Capture the cell that displays the provided text and extract its (x, y) central coordinate. 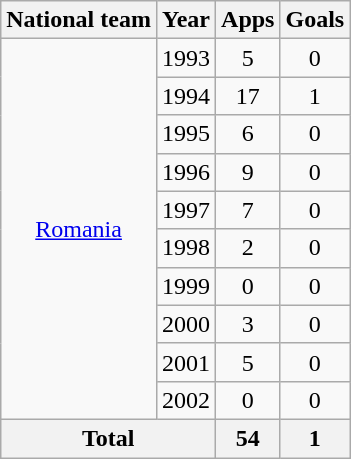
National team (79, 20)
Romania (79, 230)
3 (248, 324)
1997 (186, 210)
Year (186, 20)
54 (248, 438)
1994 (186, 96)
1998 (186, 248)
Goals (315, 20)
9 (248, 172)
2000 (186, 324)
Total (108, 438)
2 (248, 248)
17 (248, 96)
Apps (248, 20)
2001 (186, 362)
6 (248, 134)
1996 (186, 172)
7 (248, 210)
1993 (186, 58)
1999 (186, 286)
1995 (186, 134)
2002 (186, 400)
